For the text-containing cell, return its midpoint in [x, y] coordinate format. 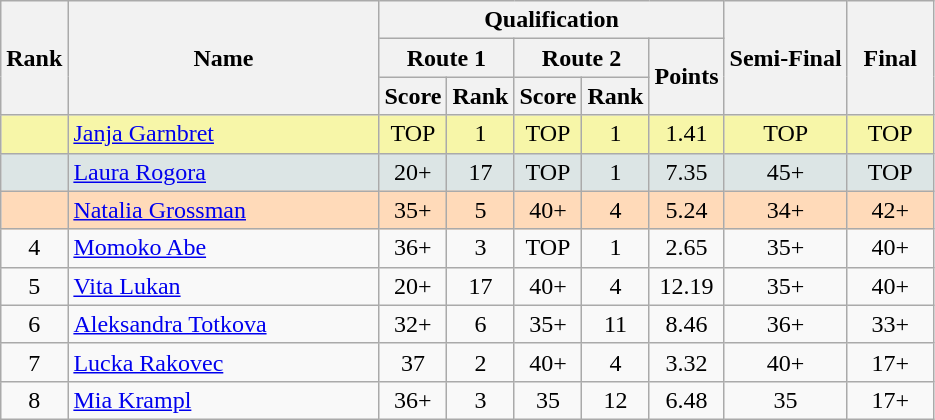
42+ [890, 210]
Aleksandra Totkova [224, 324]
Name [224, 58]
1.41 [686, 134]
2.65 [686, 248]
33+ [890, 324]
7.35 [686, 172]
Momoko Abe [224, 248]
Lucka Rakovec [224, 362]
37 [413, 362]
Final [890, 58]
Points [686, 77]
Route 2 [582, 58]
Laura Rogora [224, 172]
Vita Lukan [224, 286]
Mia Krampl [224, 400]
45+ [786, 172]
12 [616, 400]
Route 1 [446, 58]
12.19 [686, 286]
Qualification [552, 20]
5.24 [686, 210]
34+ [786, 210]
32+ [413, 324]
Janja Garnbret [224, 134]
3.32 [686, 362]
2 [480, 362]
11 [616, 324]
6.48 [686, 400]
Semi-Final [786, 58]
7 [34, 362]
8 [34, 400]
Natalia Grossman [224, 210]
8.46 [686, 324]
